Scan for the cell matching the given text and deliver its [x, y] coordinate at center. 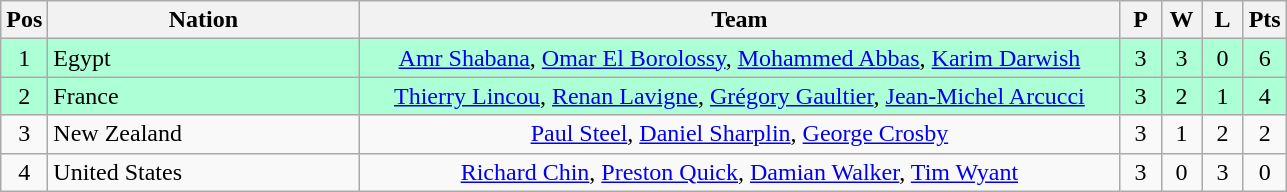
P [1140, 20]
Pts [1264, 20]
Thierry Lincou, Renan Lavigne, Grégory Gaultier, Jean-Michel Arcucci [740, 96]
United States [204, 172]
Egypt [204, 58]
L [1222, 20]
Pos [24, 20]
6 [1264, 58]
New Zealand [204, 134]
Nation [204, 20]
Richard Chin, Preston Quick, Damian Walker, Tim Wyant [740, 172]
Team [740, 20]
Paul Steel, Daniel Sharplin, George Crosby [740, 134]
W [1182, 20]
France [204, 96]
Amr Shabana, Omar El Borolossy, Mohammed Abbas, Karim Darwish [740, 58]
